Output the (x, y) coordinate of the center of the cell containing the given text.  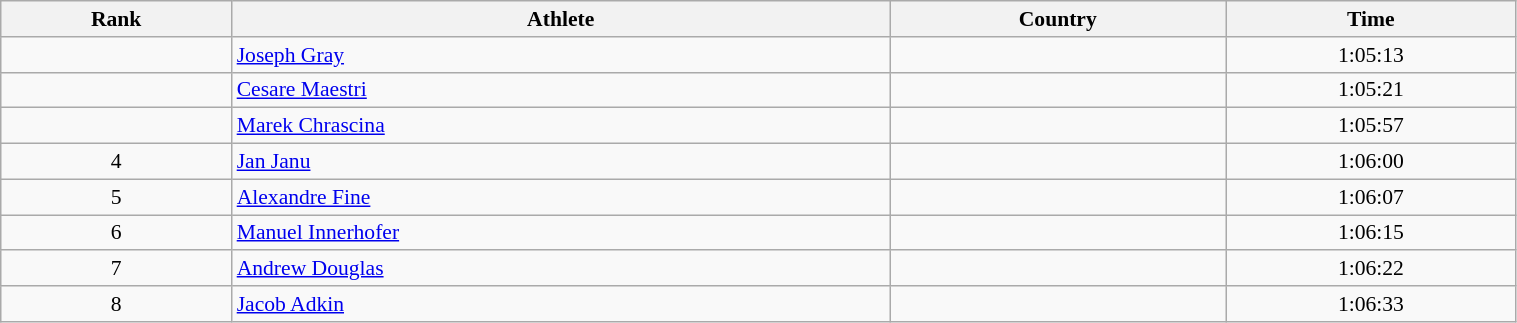
1:05:57 (1371, 126)
6 (116, 233)
1:06:00 (1371, 162)
Joseph Gray (561, 55)
1:05:13 (1371, 55)
Manuel Innerhofer (561, 233)
8 (116, 304)
Athlete (561, 19)
Country (1058, 19)
Marek Chrascina (561, 126)
1:06:07 (1371, 197)
Jan Janu (561, 162)
1:05:21 (1371, 90)
Alexandre Fine (561, 197)
Rank (116, 19)
Jacob Adkin (561, 304)
Andrew Douglas (561, 269)
1:06:15 (1371, 233)
Time (1371, 19)
5 (116, 197)
7 (116, 269)
Cesare Maestri (561, 90)
1:06:33 (1371, 304)
4 (116, 162)
1:06:22 (1371, 269)
